Scan for the cell matching the given text and deliver its (X, Y) coordinate at center. 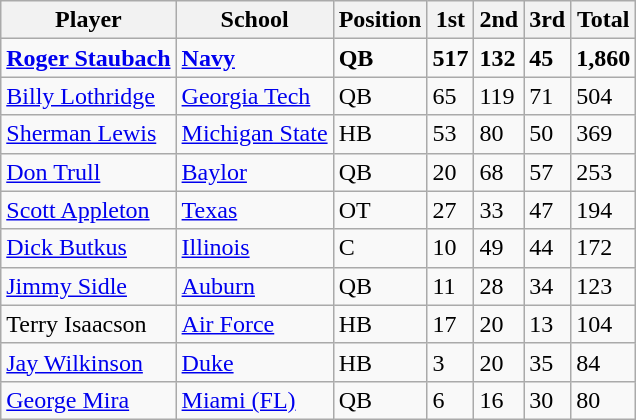
45 (548, 58)
Air Force (254, 324)
517 (450, 58)
Billy Lothridge (88, 96)
2nd (499, 20)
Georgia Tech (254, 96)
Total (604, 20)
28 (499, 286)
123 (604, 286)
Jimmy Sidle (88, 286)
84 (604, 362)
Jay Wilkinson (88, 362)
33 (499, 210)
44 (548, 248)
Miami (FL) (254, 400)
35 (548, 362)
172 (604, 248)
Texas (254, 210)
School (254, 20)
Player (88, 20)
Illinois (254, 248)
Baylor (254, 172)
C (380, 248)
65 (450, 96)
16 (499, 400)
Position (380, 20)
17 (450, 324)
49 (499, 248)
OT (380, 210)
13 (548, 324)
Dick Butkus (88, 248)
27 (450, 210)
68 (499, 172)
3 (450, 362)
Auburn (254, 286)
Don Trull (88, 172)
Terry Isaacson (88, 324)
Duke (254, 362)
34 (548, 286)
132 (499, 58)
George Mira (88, 400)
1,860 (604, 58)
6 (450, 400)
10 (450, 248)
104 (604, 324)
Sherman Lewis (88, 134)
50 (548, 134)
Michigan State (254, 134)
47 (548, 210)
253 (604, 172)
369 (604, 134)
1st (450, 20)
Navy (254, 58)
53 (450, 134)
11 (450, 286)
57 (548, 172)
194 (604, 210)
504 (604, 96)
119 (499, 96)
Scott Appleton (88, 210)
3rd (548, 20)
Roger Staubach (88, 58)
30 (548, 400)
71 (548, 96)
